Extract the [X, Y] coordinate from the center of the cell holding the provided text.  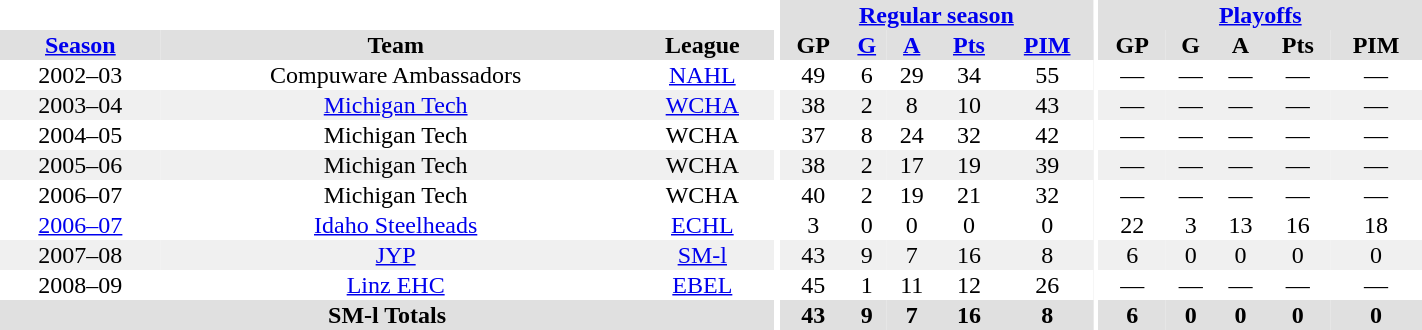
45 [814, 285]
34 [970, 75]
2007–08 [80, 255]
JYP [396, 255]
17 [912, 165]
Linz EHC [396, 285]
11 [912, 285]
1 [867, 285]
55 [1047, 75]
10 [970, 105]
SM-l Totals [387, 315]
24 [912, 135]
2004–05 [80, 135]
2002–03 [80, 75]
Playoffs [1260, 15]
40 [814, 195]
13 [1241, 225]
18 [1376, 225]
29 [912, 75]
League [703, 45]
12 [970, 285]
EBEL [703, 285]
Compuware Ambassadors [396, 75]
2008–09 [80, 285]
Regular season [936, 15]
Team [396, 45]
39 [1047, 165]
21 [970, 195]
22 [1132, 225]
2003–04 [80, 105]
2005–06 [80, 165]
26 [1047, 285]
ECHL [703, 225]
NAHL [703, 75]
42 [1047, 135]
Season [80, 45]
49 [814, 75]
37 [814, 135]
SM-l [703, 255]
Idaho Steelheads [396, 225]
